Detect which cell encompasses the target text, then output its [x, y] center coordinate. 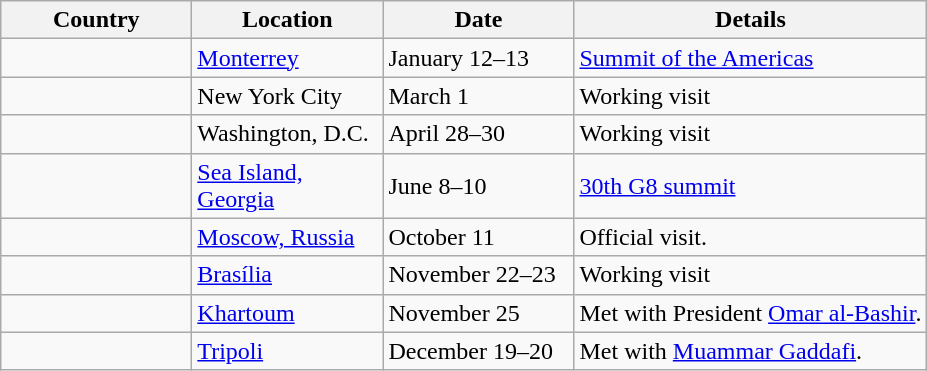
Official visit. [750, 237]
November 22–23 [478, 275]
Country [96, 20]
November 25 [478, 313]
December 19–20 [478, 351]
Monterrey [288, 58]
April 28–30 [478, 134]
Moscow, Russia [288, 237]
Location [288, 20]
Brasília [288, 275]
Met with Muammar Gaddafi. [750, 351]
Summit of the Americas [750, 58]
Met with President Omar al-Bashir. [750, 313]
Date [478, 20]
October 11 [478, 237]
Tripoli [288, 351]
30th G8 summit [750, 186]
Details [750, 20]
Khartoum [288, 313]
January 12–13 [478, 58]
Sea Island, Georgia [288, 186]
June 8–10 [478, 186]
New York City [288, 96]
Washington, D.C. [288, 134]
March 1 [478, 96]
